Pinpoint the cell where the given text exists, returning its (x, y) midpoint coordinate. 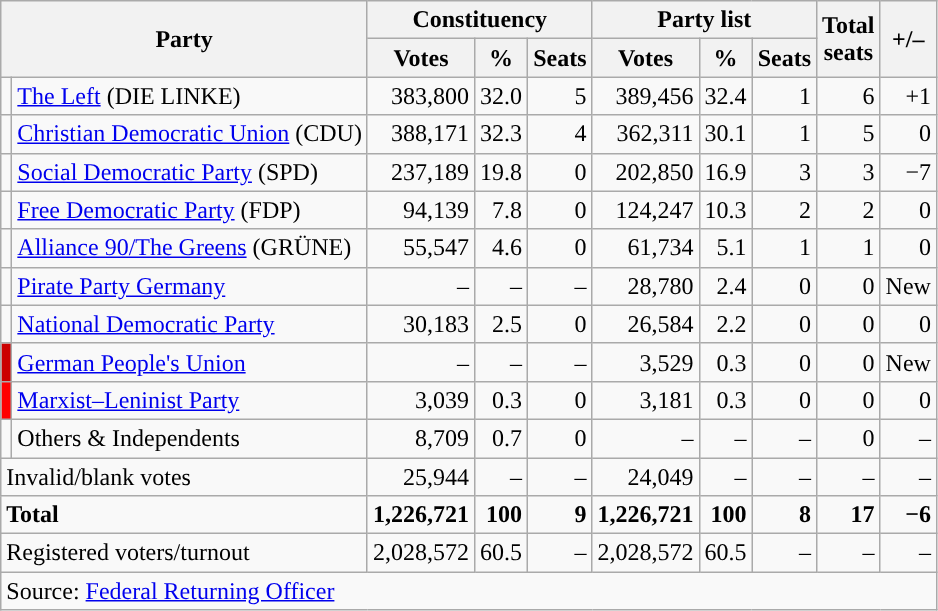
Christian Democratic Union (CDU) (190, 134)
2.4 (726, 286)
388,171 (420, 134)
32.3 (502, 134)
3,039 (420, 400)
30,183 (420, 324)
Marxist–Leninist Party (190, 400)
19.8 (502, 172)
Invalid/blank votes (184, 477)
237,189 (420, 172)
Registered voters/turnout (184, 553)
German People's Union (190, 362)
4.6 (502, 248)
8,709 (420, 438)
24,049 (646, 477)
8 (784, 515)
55,547 (420, 248)
61,734 (646, 248)
Source: Federal Returning Officer (469, 591)
124,247 (646, 210)
The Left (DIE LINKE) (190, 96)
2.5 (502, 324)
Alliance 90/The Greens (GRÜNE) (190, 248)
Totalseats (849, 39)
383,800 (420, 96)
−7 (908, 172)
17 (849, 515)
Social Democratic Party (SPD) (190, 172)
30.1 (726, 134)
Others & Independents (190, 438)
Constituency (480, 20)
32.0 (502, 96)
4 (560, 134)
26,584 (646, 324)
32.4 (726, 96)
Party list (704, 20)
7.8 (502, 210)
10.3 (726, 210)
5.1 (726, 248)
94,139 (420, 210)
3,181 (646, 400)
Free Democratic Party (FDP) (190, 210)
0.7 (502, 438)
Total (184, 515)
25,944 (420, 477)
National Democratic Party (190, 324)
−6 (908, 515)
362,311 (646, 134)
28,780 (646, 286)
Pirate Party Germany (190, 286)
2.2 (726, 324)
16.9 (726, 172)
+1 (908, 96)
389,456 (646, 96)
Party (184, 39)
+/– (908, 39)
202,850 (646, 172)
9 (560, 515)
6 (849, 96)
3,529 (646, 362)
